Search for the cell housing the specified text and yield its [X, Y] center coordinate. 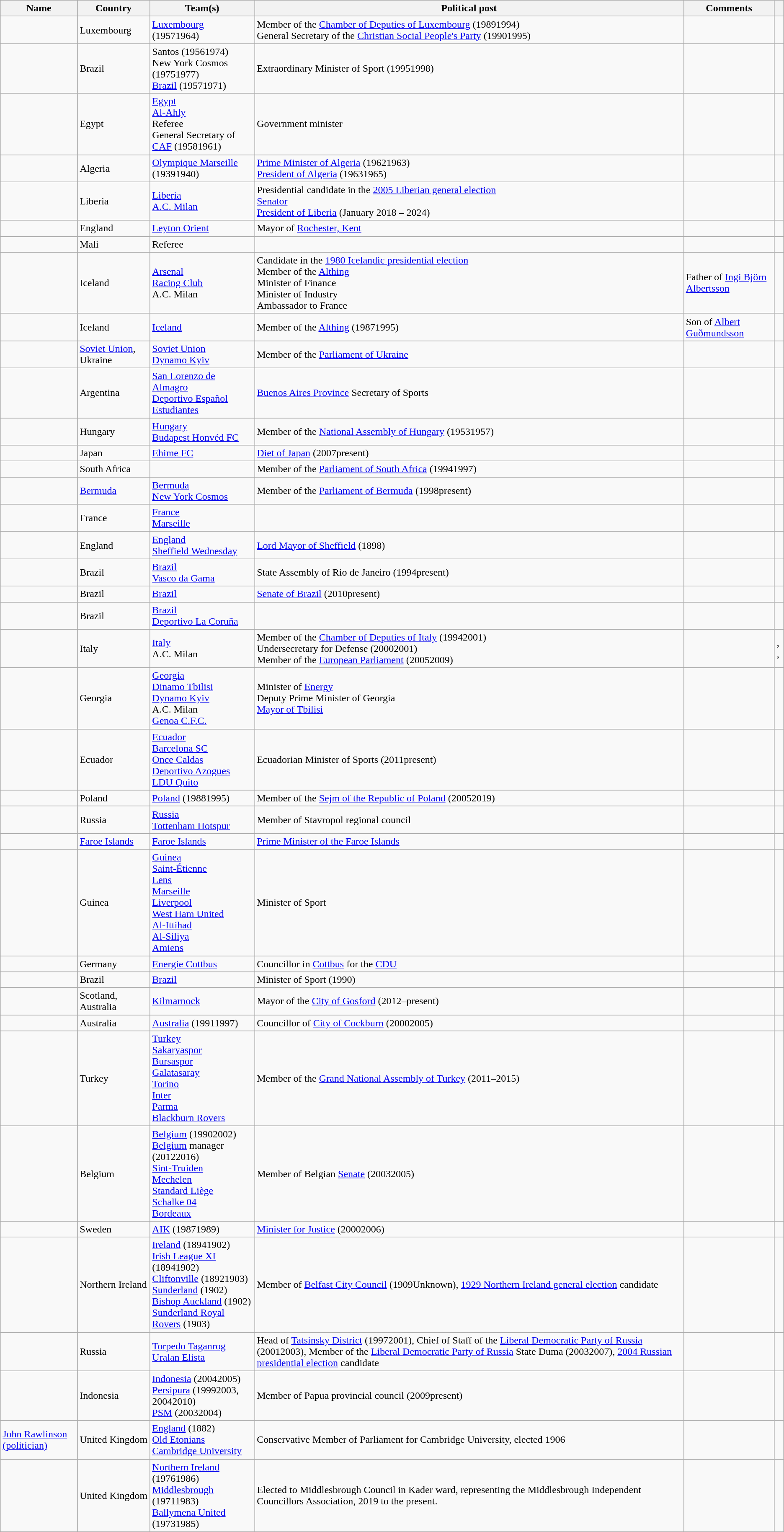
Member of Belfast City Council (1909Unknown), 1929 Northern Ireland general election candidate [469, 1284]
Minister of Sport [469, 902]
Mali [114, 244]
GuineaSaint-ÉtienneLensMarseilleLiverpoolWest Ham UnitedAl-IttihadAl-SiliyaAmiens [202, 902]
Georgia [114, 698]
Councillor in Cottbus for the CDU [469, 964]
State Assembly of Rio de Janeiro (1994present) [469, 572]
Mayor of Rochester, Kent [469, 228]
Senate of Brazil (2010present) [469, 594]
Presidential candidate in the 2005 Liberian general election Senator President of Liberia (January 2018 – 2024) [469, 201]
Kilmarnock [202, 1001]
Candidate in the 1980 Icelandic presidential electionMember of the AlthingMinister of FinanceMinister of IndustryAmbassador to France [469, 283]
RussiaTottenham Hotspur [202, 819]
Diet of Japan (2007present) [469, 453]
Japan [114, 453]
South Africa [114, 469]
Member of Stavropol regional council [469, 819]
Australia (19911997) [202, 1023]
Energie Cottbus [202, 964]
Member of the Chamber of Deputies of Luxembourg (19891994)General Secretary of the Christian Social People's Party (19901995) [469, 30]
ArsenalRacing ClubA.C. Milan [202, 283]
Poland (19881995) [202, 798]
FranceMarseille [202, 518]
Belgium [114, 1174]
BrazilVasco da Gama [202, 572]
John Rawlinson (politician) [39, 1440]
Member of Belgian Senate (20032005) [469, 1174]
Belgium (19902002)Belgium manager (20122016)Sint-TruidenMechelenStandard LiègeSchalke 04Bordeaux [202, 1174]
Minister for Justice (20002006) [469, 1229]
HungaryBudapest Honvéd FC [202, 431]
France [114, 518]
Santos (19561974)New York Cosmos (19751977)Brazil (19571971) [202, 69]
Member of the Parliament of Bermuda (1998present) [469, 491]
Luxembourg [114, 30]
Indonesia [114, 1396]
BermudaNew York Cosmos [202, 491]
EnglandSheffield Wednesday [202, 545]
Sweden [114, 1229]
Political post [469, 8]
Elected to Middlesbrough Council in Kader ward, representing the Middlesbrough Independent Councillors Association, 2019 to the present. [469, 1496]
Guinea [114, 902]
Prime Minister of Algeria (19621963)President of Algeria (19631965) [469, 168]
Member of the Sejm of the Republic of Poland (20052019) [469, 798]
Son of Albert Guðmundsson [729, 327]
EgyptAl-AhlyRefereeGeneral Secretary of CAF (19581961) [202, 124]
Soviet UnionDynamo Kyiv [202, 354]
Ecuadorian Minister of Sports (2011present) [469, 760]
Minister of Energy Deputy Prime Minister of Georgia Mayor of Tbilisi [469, 698]
Member of the Althing (19871995) [469, 327]
Algeria [114, 168]
Comments [729, 8]
Hungary [114, 431]
Ehime FC [202, 453]
Councillor of City of Cockburn (20002005) [469, 1023]
Member of the Chamber of Deputies of Italy (19942001)Undersecretary for Defense (20002001)Member of the European Parliament (20052009) [469, 648]
Leyton Orient [202, 228]
Argentina [114, 393]
Olympique Marseille (19391940) [202, 168]
Father of Ingi Björn Albertsson [729, 283]
ItalyA.C. Milan [202, 648]
Soviet Union, Ukraine [114, 354]
Poland [114, 798]
, , [779, 648]
Member of the Grand National Assembly of Turkey (2011–2015) [469, 1078]
Lord Mayor of Sheffield (1898) [469, 545]
Member of the National Assembly of Hungary (19531957) [469, 431]
Egypt [114, 124]
Scotland, Australia [114, 1001]
Luxembourg (19571964) [202, 30]
Conservative Member of Parliament for Cambridge University, elected 1906 [469, 1440]
Turkey [114, 1078]
Prime Minister of the Faroe Islands [469, 841]
BrazilDeportivo La Coruña [202, 616]
LiberiaA.C. Milan [202, 201]
Australia [114, 1023]
Indonesia (20042005)Persipura (19992003, 20042010)PSM (20032004) [202, 1396]
EcuadorBarcelona SCOnce CaldasDeportivo AzoguesLDU Quito [202, 760]
TurkeySakaryasporBursasporGalatasarayTorinoInterParmaBlackburn Rovers [202, 1078]
Liberia [114, 201]
Country [114, 8]
Extraordinary Minister of Sport (19951998) [469, 69]
Ireland (18941902)Irish League XI (18941902)Cliftonville (18921903)Sunderland (1902)Bishop Auckland (1902)Sunderland Royal Rovers (1903) [202, 1284]
Member of the Parliament of Ukraine [469, 354]
Team(s) [202, 8]
Member of Papua provincial council (2009present) [469, 1396]
Referee [202, 244]
GeorgiaDinamo TbilisiDynamo KyivA.C. MilanGenoa C.F.C. [202, 698]
Mayor of the City of Gosford (2012–present) [469, 1001]
Northern Ireland (19761986)Middlesbrough (19711983)Ballymena United (19731985) [202, 1496]
San Lorenzo de AlmagroDeportivo EspañolEstudiantes [202, 393]
Torpedo TaganrogUralan Elista [202, 1351]
Italy [114, 648]
Government minister [469, 124]
Bermuda [114, 491]
Name [39, 8]
England (1882)Old EtoniansCambridge University [202, 1440]
Buenos Aires Province Secretary of Sports [469, 393]
AIK (19871989) [202, 1229]
Member of the Parliament of South Africa (19941997) [469, 469]
Ecuador [114, 760]
Minister of Sport (1990) [469, 980]
Germany [114, 964]
Northern Ireland [114, 1284]
